Detect which cell encompasses the target text, then output its (x, y) center coordinate. 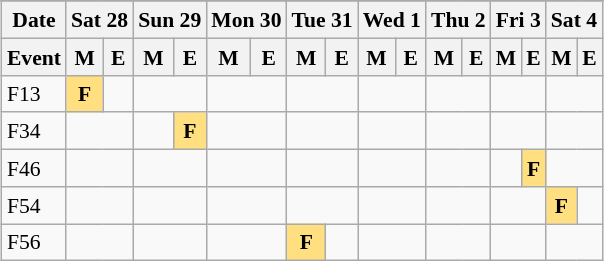
Event (34, 56)
Fri 3 (518, 20)
Mon 30 (246, 20)
F34 (34, 130)
Sat 28 (100, 20)
Sun 29 (170, 20)
F13 (34, 94)
Wed 1 (392, 20)
Thu 2 (458, 20)
Tue 31 (322, 20)
Date (34, 20)
F56 (34, 242)
Sat 4 (574, 20)
F54 (34, 204)
F46 (34, 168)
